Pinpoint the cell where the given text exists, returning its (x, y) midpoint coordinate. 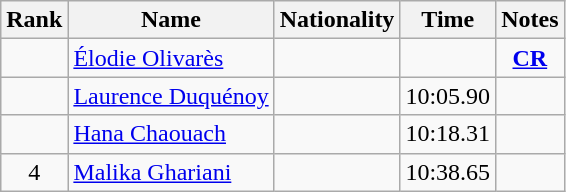
Nationality (337, 20)
Élodie Olivarès (171, 58)
Hana Chaouach (171, 134)
CR (530, 58)
Time (448, 20)
Name (171, 20)
10:38.65 (448, 172)
Notes (530, 20)
10:18.31 (448, 134)
Rank (34, 20)
4 (34, 172)
Laurence Duquénoy (171, 96)
Malika Ghariani (171, 172)
10:05.90 (448, 96)
